Find where the given text appears and provide that cell's center as [X, Y] coordinate. 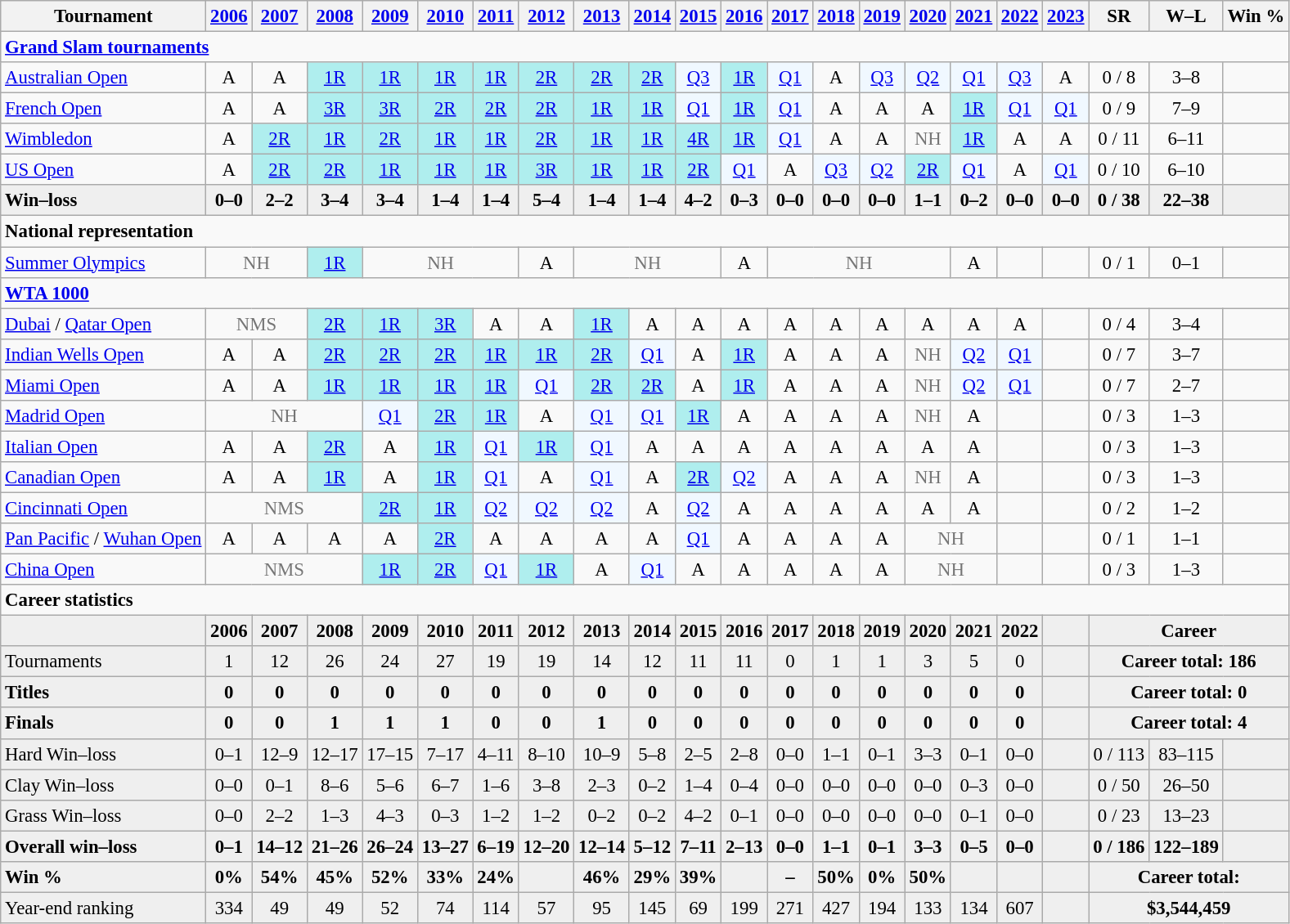
Win–loss [103, 200]
199 [744, 908]
Summer Olympics [103, 262]
Wimbledon [103, 139]
8–6 [335, 785]
45% [335, 877]
0 / 9 [1119, 109]
5 [973, 662]
French Open [103, 109]
95 [602, 908]
2–8 [744, 754]
4–3 [390, 815]
0 / 10 [1119, 170]
21–26 [335, 846]
Pan Pacific / Wuhan Open [103, 539]
7–9 [1186, 109]
607 [1020, 908]
12–17 [335, 754]
0 / 11 [1119, 139]
134 [973, 908]
46% [602, 877]
4R [698, 139]
0 / 23 [1119, 815]
0 / 38 [1119, 200]
5–8 [652, 754]
39% [698, 877]
194 [882, 908]
57 [546, 908]
0–5 [973, 846]
14 [602, 662]
10–9 [602, 754]
1–6 [496, 785]
Tournaments [103, 662]
0 / 186 [1119, 846]
54% [280, 877]
Year-end ranking [103, 908]
W–L [1186, 16]
Australian Open [103, 78]
7–17 [446, 754]
Dubai / Qatar Open [103, 324]
Career statistics [645, 600]
2–7 [1186, 385]
6–10 [1186, 170]
0 / 2 [1119, 508]
24% [496, 877]
52 [390, 908]
14–12 [280, 846]
7–11 [698, 846]
22–38 [1186, 200]
26 [335, 662]
4–11 [496, 754]
Canadian Open [103, 478]
6–19 [496, 846]
3 [928, 662]
China Open [103, 570]
$3,544,459 [1189, 908]
2–3 [602, 785]
0 / 113 [1119, 754]
Grass Win–loss [103, 815]
74 [446, 908]
Career total: [1189, 877]
Career [1189, 631]
0 / 50 [1119, 785]
5–6 [390, 785]
0 / 4 [1119, 324]
17–15 [390, 754]
Italian Open [103, 446]
27 [446, 662]
US Open [103, 170]
8–10 [546, 754]
– [790, 877]
26–50 [1186, 785]
12–14 [602, 846]
Career total: 186 [1189, 662]
52% [390, 877]
Finals [103, 724]
133 [928, 908]
Career total: 0 [1189, 693]
5–4 [546, 200]
2023 [1066, 16]
2–5 [698, 754]
13–27 [446, 846]
13–23 [1186, 815]
Grand Slam tournaments [645, 47]
Career total: 4 [1189, 724]
National representation [645, 231]
122–189 [1186, 846]
3–7 [1186, 354]
12–20 [546, 846]
145 [652, 908]
WTA 1000 [645, 293]
334 [229, 908]
271 [790, 908]
Overall win–loss [103, 846]
0 / 8 [1119, 78]
24 [390, 662]
Indian Wells Open [103, 354]
26–24 [390, 846]
Titles [103, 693]
114 [496, 908]
427 [836, 908]
5–12 [652, 846]
69 [698, 908]
33% [446, 877]
0–4 [744, 785]
Hard Win–loss [103, 754]
83–115 [1186, 754]
6–7 [446, 785]
Clay Win–loss [103, 785]
12–9 [280, 754]
Tournament [103, 16]
Madrid Open [103, 416]
29% [652, 877]
6–11 [1186, 139]
2–13 [744, 846]
Miami Open [103, 385]
SR [1119, 16]
Cincinnati Open [103, 508]
